For the text-containing cell, return its midpoint in [X, Y] coordinate format. 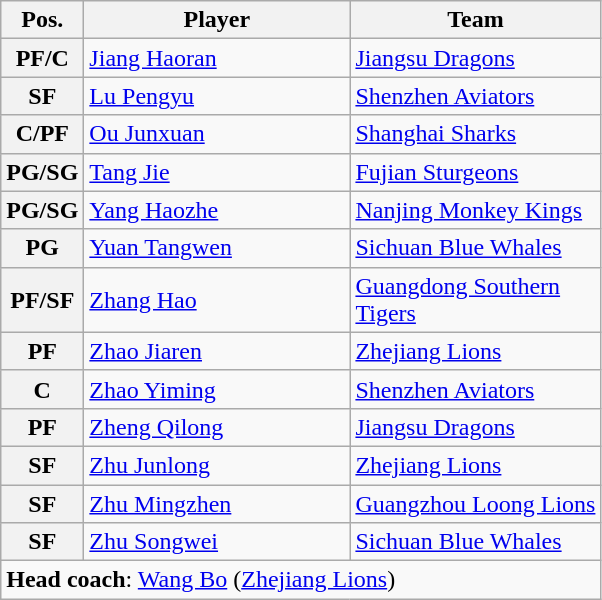
Zhao Yiming [217, 389]
Zheng Qilong [217, 427]
Zhu Mingzhen [217, 503]
Zhu Junlong [217, 465]
Tang Jie [217, 172]
Yang Haozhe [217, 210]
Yuan Tangwen [217, 248]
Lu Pengyu [217, 96]
Pos. [42, 20]
Zhao Jiaren [217, 351]
Fujian Sturgeons [476, 172]
Guangzhou Loong Lions [476, 503]
Nanjing Monkey Kings [476, 210]
Ou Junxuan [217, 134]
Head coach: Wang Bo (Zhejiang Lions) [301, 580]
Zhang Hao [217, 300]
Shanghai Sharks [476, 134]
PF/SF [42, 300]
PF/C [42, 58]
Team [476, 20]
C/PF [42, 134]
C [42, 389]
Jiang Haoran [217, 58]
Player [217, 20]
Zhu Songwei [217, 542]
PG [42, 248]
Guangdong Southern Tigers [476, 300]
